From the cell containing the given text, extract its center point as (X, Y) coordinate. 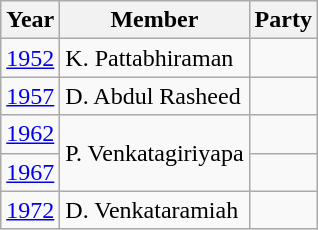
Party (283, 20)
K. Pattabhiraman (154, 58)
P. Venkatagiriyapa (154, 153)
D. Abdul Rasheed (154, 96)
1957 (30, 96)
1952 (30, 58)
1972 (30, 210)
1967 (30, 172)
Year (30, 20)
D. Venkataramiah (154, 210)
1962 (30, 134)
Member (154, 20)
